Determine the [x, y] coordinate at the center of the cell enclosing the given text.  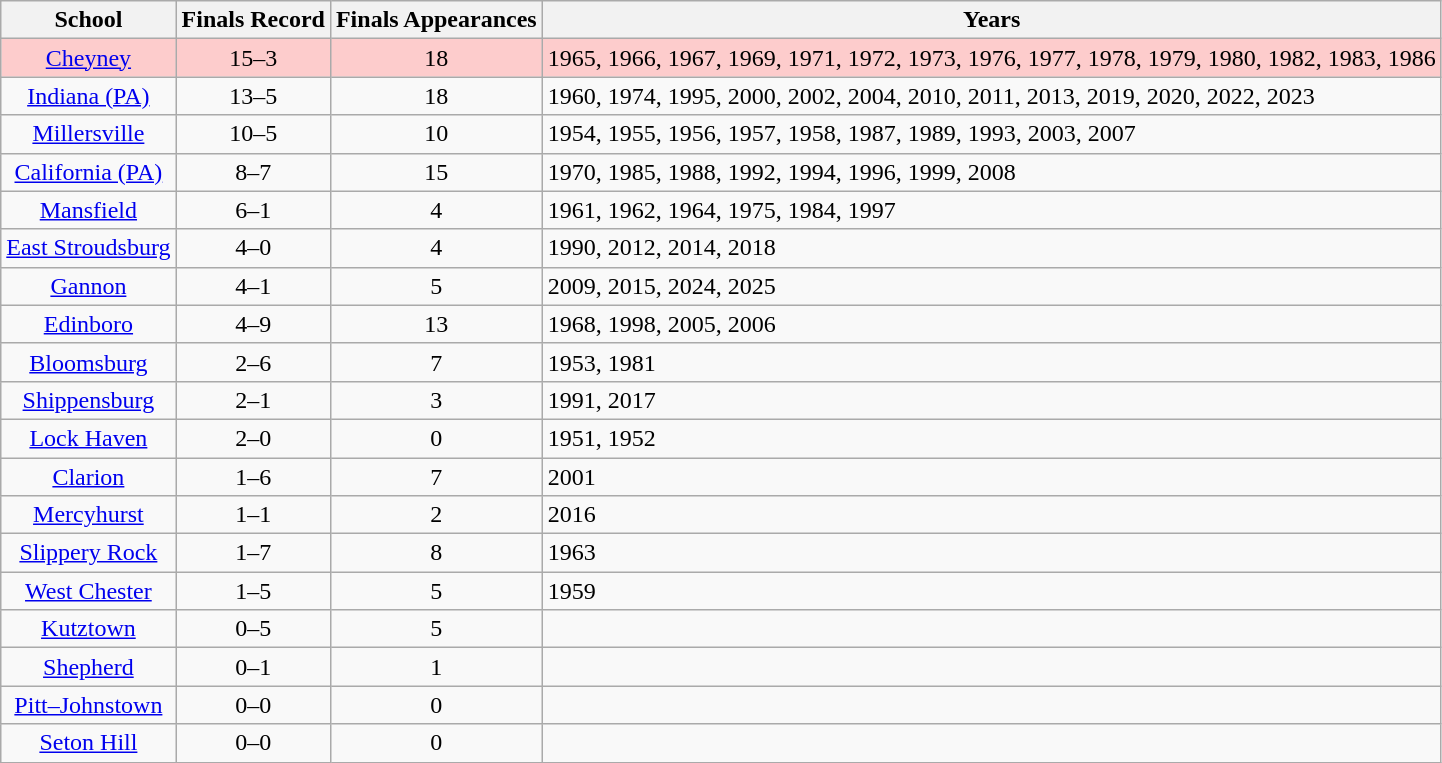
1968, 1998, 2005, 2006 [992, 324]
8 [436, 553]
2–6 [253, 362]
1–6 [253, 477]
1–1 [253, 515]
15 [436, 172]
4–1 [253, 286]
Finals Appearances [436, 20]
13–5 [253, 96]
Lock Haven [88, 438]
Millersville [88, 134]
Bloomsburg [88, 362]
1991, 2017 [992, 400]
Years [992, 20]
15–3 [253, 58]
4–9 [253, 324]
8–7 [253, 172]
2–1 [253, 400]
0–5 [253, 629]
California (PA) [88, 172]
1959 [992, 591]
Mercyhurst [88, 515]
Cheyney [88, 58]
1951, 1952 [992, 438]
1 [436, 667]
6–1 [253, 210]
Edinboro [88, 324]
Seton Hill [88, 743]
1990, 2012, 2014, 2018 [992, 248]
2 [436, 515]
0–1 [253, 667]
Kutztown [88, 629]
2001 [992, 477]
2009, 2015, 2024, 2025 [992, 286]
2–0 [253, 438]
Shepherd [88, 667]
10–5 [253, 134]
School [88, 20]
Shippensburg [88, 400]
Slippery Rock [88, 553]
1961, 1962, 1964, 1975, 1984, 1997 [992, 210]
West Chester [88, 591]
1963 [992, 553]
Pitt–Johnstown [88, 705]
1970, 1985, 1988, 1992, 1994, 1996, 1999, 2008 [992, 172]
1965, 1966, 1967, 1969, 1971, 1972, 1973, 1976, 1977, 1978, 1979, 1980, 1982, 1983, 1986 [992, 58]
2016 [992, 515]
East Stroudsburg [88, 248]
1–7 [253, 553]
1953, 1981 [992, 362]
1960, 1974, 1995, 2000, 2002, 2004, 2010, 2011, 2013, 2019, 2020, 2022, 2023 [992, 96]
13 [436, 324]
3 [436, 400]
Clarion [88, 477]
1954, 1955, 1956, 1957, 1958, 1987, 1989, 1993, 2003, 2007 [992, 134]
Finals Record [253, 20]
1–5 [253, 591]
4–0 [253, 248]
Gannon [88, 286]
10 [436, 134]
Mansfield [88, 210]
Indiana (PA) [88, 96]
